Detect which cell encompasses the target text, then output its (X, Y) center coordinate. 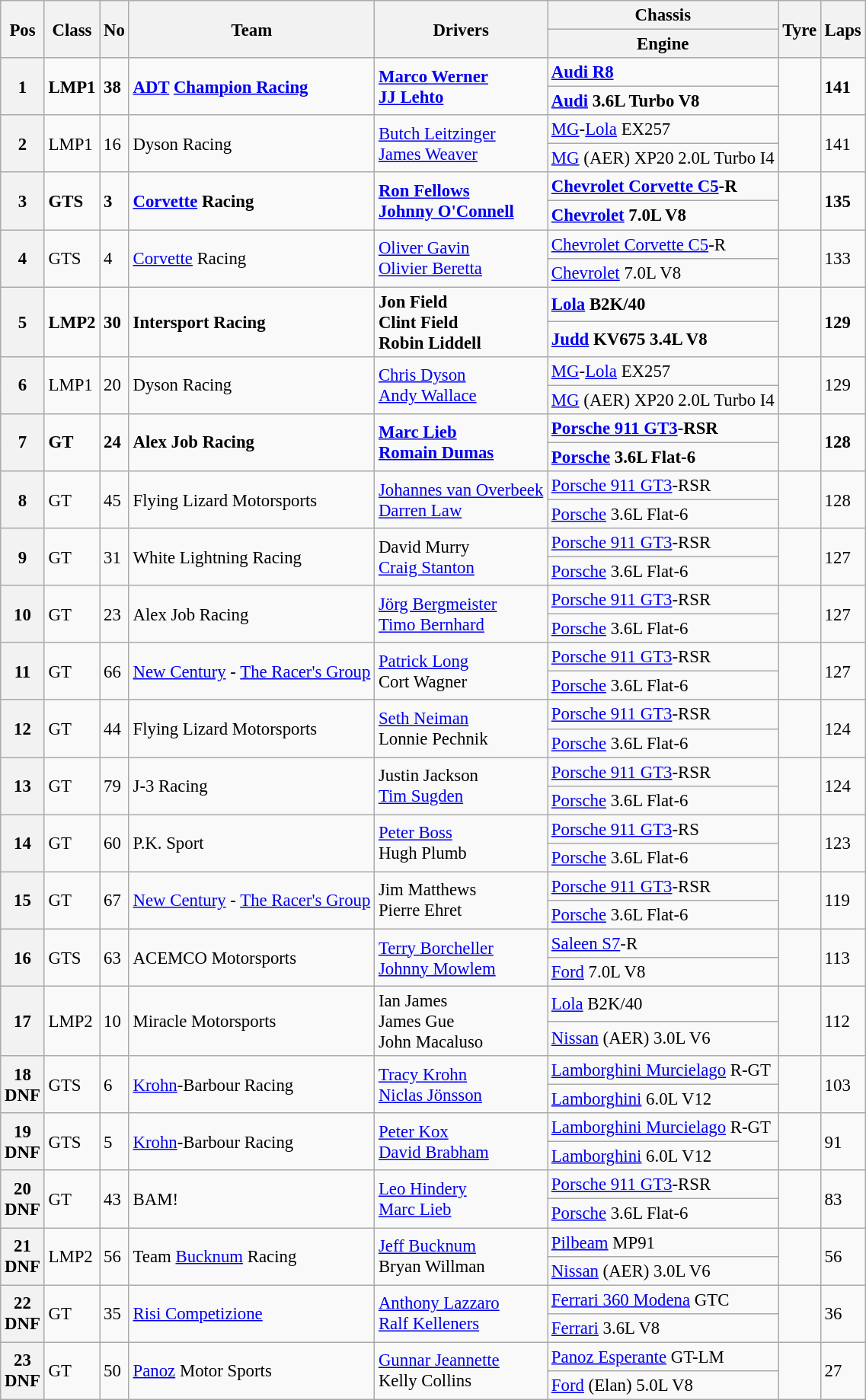
Team Bucknum Racing (251, 1256)
Porsche 911 GT3-RS (663, 829)
13 (23, 786)
Risi Competizione (251, 1314)
19DNF (23, 1142)
Team (251, 29)
21DNF (23, 1256)
Audi 3.6L Turbo V8 (663, 101)
133 (842, 259)
38 (114, 87)
113 (842, 958)
Peter Kox David Brabham (462, 1142)
BAM! (251, 1200)
135 (842, 201)
David Murry Craig Stanton (462, 557)
Leo Hindery Marc Lieb (462, 1200)
Miracle Motorsports (251, 1022)
Tracy Krohn Niclas Jönsson (462, 1084)
Marc Lieb Romain Dumas (462, 443)
83 (842, 1200)
23 (114, 614)
Seth Neiman Lonnie Pechnik (462, 729)
Terry Borcheller Johnny Mowlem (462, 958)
Tyre (800, 29)
Engine (663, 44)
24 (114, 443)
60 (114, 844)
18DNF (23, 1084)
Anthony Lazzaro Ralf Kelleners (462, 1314)
White Lightning Racing (251, 557)
ACEMCO Motorsports (251, 958)
63 (114, 958)
Jim Matthews Pierre Ehret (462, 900)
67 (114, 900)
Ford (Elan) 5.0L V8 (663, 1386)
ADT Champion Racing (251, 87)
Saleen S7-R (663, 943)
Laps (842, 29)
20DNF (23, 1200)
79 (114, 786)
1 (23, 87)
66 (114, 671)
P.K. Sport (251, 844)
12 (23, 729)
Butch Leitzinger James Weaver (462, 143)
Ron Fellows Johnny O'Connell (462, 201)
Chris Dyson Andy Wallace (462, 385)
14 (23, 844)
44 (114, 729)
Drivers (462, 29)
36 (842, 1314)
Ferrari 360 Modena GTC (663, 1300)
50 (114, 1370)
45 (114, 499)
Intersport Racing (251, 322)
Ferrari 3.6L V8 (663, 1328)
27 (842, 1370)
Gunnar Jeannette Kelly Collins (462, 1370)
No (114, 29)
Class (72, 29)
Marco Werner JJ Lehto (462, 87)
Patrick Long Cort Wagner (462, 671)
Ian James James Gue John Macaluso (462, 1022)
Audi R8 (663, 72)
Johannes van Overbeek Darren Law (462, 499)
7 (23, 443)
22DNF (23, 1314)
Pos (23, 29)
123 (842, 844)
Justin Jackson Tim Sugden (462, 786)
11 (23, 671)
17 (23, 1022)
Jeff Bucknum Bryan Willman (462, 1256)
Jon Field Clint Field Robin Liddell (462, 322)
Oliver Gavin Olivier Beretta (462, 259)
Ford 7.0L V8 (663, 972)
31 (114, 557)
30 (114, 322)
112 (842, 1022)
Peter Boss Hugh Plumb (462, 844)
8 (23, 499)
Pilbeam MP91 (663, 1242)
35 (114, 1314)
103 (842, 1084)
23DNF (23, 1370)
119 (842, 900)
9 (23, 557)
Jörg Bergmeister Timo Bernhard (462, 614)
91 (842, 1142)
Chassis (663, 15)
20 (114, 385)
43 (114, 1200)
15 (23, 900)
Panoz Esperante GT-LM (663, 1357)
2 (23, 143)
J-3 Racing (251, 786)
Judd KV675 3.4L V8 (663, 340)
Panoz Motor Sports (251, 1370)
